Pinpoint the cell where the given text exists, returning its [x, y] midpoint coordinate. 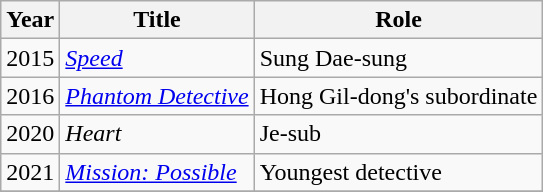
Role [398, 20]
Speed [157, 58]
Heart [157, 134]
Youngest detective [398, 172]
2020 [30, 134]
Sung Dae-sung [398, 58]
Hong Gil-dong's subordinate [398, 96]
2015 [30, 58]
Phantom Detective [157, 96]
Mission: Possible [157, 172]
Year [30, 20]
2021 [30, 172]
2016 [30, 96]
Title [157, 20]
Je-sub [398, 134]
